Extract the (X, Y) coordinate from the center of the cell holding the provided text.  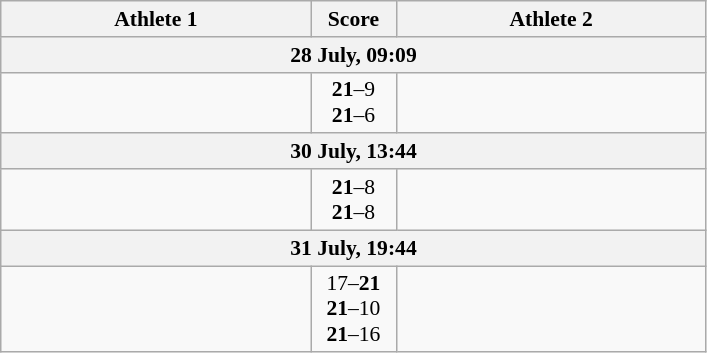
31 July, 19:44 (354, 248)
Athlete 1 (156, 19)
21–821–8 (354, 200)
17–2121–1021–16 (354, 310)
21–921–6 (354, 102)
Athlete 2 (551, 19)
Score (354, 19)
28 July, 09:09 (354, 55)
30 July, 13:44 (354, 152)
